Pinpoint the cell where the given text exists, returning its (x, y) midpoint coordinate. 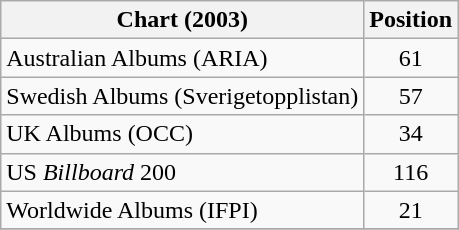
Position (411, 20)
116 (411, 172)
Worldwide Albums (IFPI) (182, 210)
57 (411, 96)
34 (411, 134)
Australian Albums (ARIA) (182, 58)
21 (411, 210)
Chart (2003) (182, 20)
61 (411, 58)
UK Albums (OCC) (182, 134)
Swedish Albums (Sverigetopplistan) (182, 96)
US Billboard 200 (182, 172)
